Scan for the cell matching the given text and deliver its (X, Y) coordinate at center. 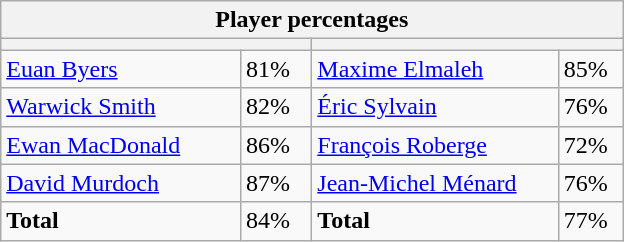
85% (590, 69)
François Roberge (436, 145)
David Murdoch (121, 183)
Ewan MacDonald (121, 145)
82% (276, 107)
Jean-Michel Ménard (436, 183)
84% (276, 221)
Euan Byers (121, 69)
72% (590, 145)
Player percentages (312, 20)
81% (276, 69)
Éric Sylvain (436, 107)
77% (590, 221)
Maxime Elmaleh (436, 69)
86% (276, 145)
Warwick Smith (121, 107)
87% (276, 183)
